Search for the cell housing the specified text and yield its (X, Y) center coordinate. 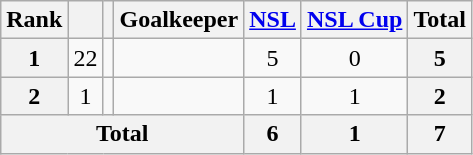
NSL (273, 20)
0 (354, 58)
Rank (34, 20)
NSL Cup (354, 20)
Goalkeeper (179, 20)
22 (86, 58)
6 (273, 134)
7 (440, 134)
